Output the [X, Y] coordinate of the center of the cell containing the given text.  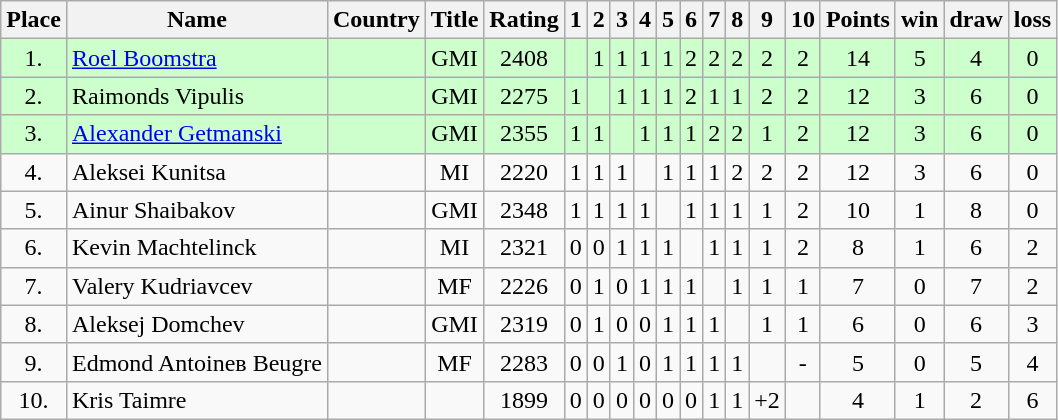
Aleksei Kunitsa [196, 172]
Rating [524, 20]
Name [196, 20]
7. [34, 286]
8. [34, 324]
10. [34, 400]
Kris Taimre [196, 400]
2226 [524, 286]
1. [34, 58]
Aleksej Domchev [196, 324]
Edmond Antoineв Beugre [196, 362]
Raimonds Vipulis [196, 96]
14 [858, 58]
2319 [524, 324]
win [919, 20]
Points [858, 20]
Roel Boomstra [196, 58]
Valery Kudriavcev [196, 286]
3. [34, 134]
4. [34, 172]
2275 [524, 96]
2220 [524, 172]
loss [1032, 20]
Title [454, 20]
1899 [524, 400]
2. [34, 96]
5. [34, 210]
+2 [768, 400]
2408 [524, 58]
Ainur Shaibakov [196, 210]
9 [768, 20]
Alexander Getmanski [196, 134]
6. [34, 248]
2321 [524, 248]
2355 [524, 134]
Place [34, 20]
2348 [524, 210]
9. [34, 362]
- [802, 362]
2283 [524, 362]
Kevin Machtelinck [196, 248]
Country [376, 20]
draw [976, 20]
